Capture the cell that displays the provided text and extract its [X, Y] central coordinate. 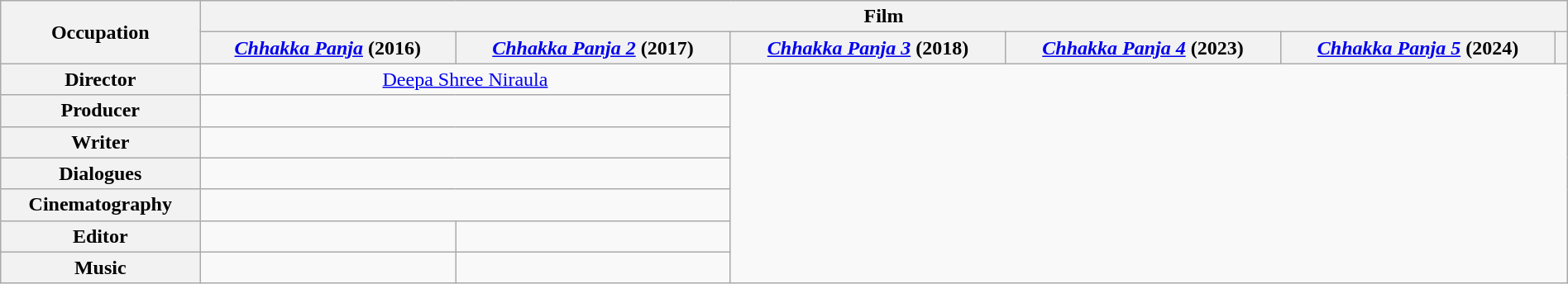
Writer [101, 142]
Chhakka Panja 3 (2018) [868, 48]
Chhakka Panja 5 (2024) [1417, 48]
Director [101, 79]
Editor [101, 236]
Deepa Shree Niraula [465, 79]
Chhakka Panja (2016) [327, 48]
Film [884, 17]
Occupation [101, 32]
Chhakka Panja 2 (2017) [594, 48]
Cinematography [101, 205]
Producer [101, 111]
Music [101, 267]
Chhakka Panja 4 (2023) [1143, 48]
Dialogues [101, 173]
